Detect which cell encompasses the target text, then output its [x, y] center coordinate. 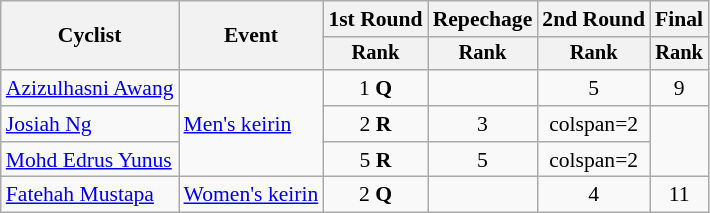
Azizulhasni Awang [90, 88]
Women's keirin [252, 195]
Event [252, 36]
Mohd Edrus Yunus [90, 160]
Cyclist [90, 36]
Men's keirin [252, 124]
1st Round [375, 19]
4 [594, 195]
1 Q [375, 88]
Final [679, 19]
2 R [375, 124]
Josiah Ng [90, 124]
2nd Round [594, 19]
Fatehah Mustapa [90, 195]
Repechage [483, 19]
9 [679, 88]
3 [483, 124]
5 R [375, 160]
2 Q [375, 195]
11 [679, 195]
